Return [X, Y] of the center of cell containing provided text 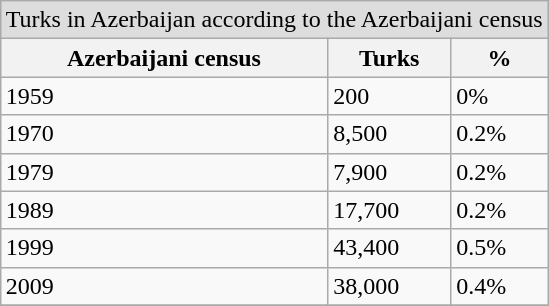
0.4% [500, 286]
1970 [164, 134]
% [500, 58]
8,500 [390, 134]
200 [390, 96]
1979 [164, 172]
1999 [164, 248]
Turks in Azerbaijan according to the Azerbaijani census [274, 20]
2009 [164, 286]
0% [500, 96]
Turks [390, 58]
Azerbaijani census [164, 58]
0.5% [500, 248]
43,400 [390, 248]
38,000 [390, 286]
7,900 [390, 172]
17,700 [390, 210]
1989 [164, 210]
1959 [164, 96]
